For the text-containing cell, return its midpoint in (X, Y) coordinate format. 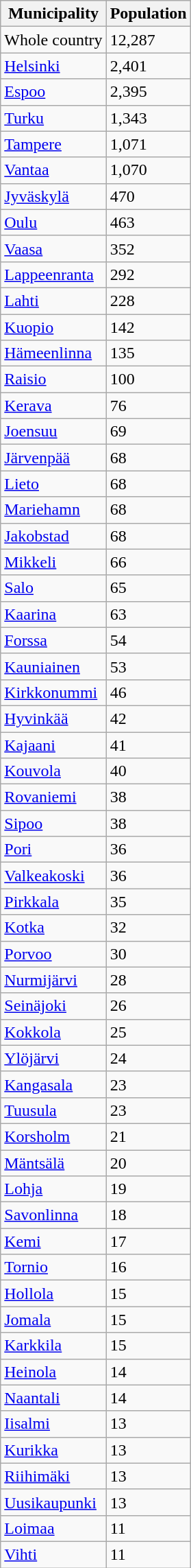
16 (148, 1267)
Tampere (53, 144)
30 (148, 954)
Kirkkonummi (53, 692)
63 (148, 614)
Tuusula (53, 1110)
Savonlinna (53, 1215)
Porvoo (53, 954)
Joensuu (53, 432)
Kouvola (53, 771)
Valkeakoski (53, 876)
Seinäjoki (53, 1006)
20 (148, 1163)
69 (148, 432)
42 (148, 718)
Kotka (53, 928)
Lohja (53, 1189)
Pori (53, 850)
Raisio (53, 379)
Oulu (53, 222)
Kuopio (53, 327)
Heinola (53, 1372)
Kemi (53, 1241)
Vaasa (53, 248)
352 (148, 248)
Jakobstad (53, 536)
65 (148, 588)
Kurikka (53, 1450)
1,343 (148, 118)
142 (148, 327)
18 (148, 1215)
Rovaniemi (53, 797)
17 (148, 1241)
12,287 (148, 40)
Hämeenlinna (53, 353)
76 (148, 406)
Nurmijärvi (53, 980)
66 (148, 562)
Espoo (53, 92)
19 (148, 1189)
Lappeenranta (53, 274)
Forssa (53, 640)
Municipality (53, 14)
2,401 (148, 66)
470 (148, 196)
32 (148, 928)
21 (148, 1136)
463 (148, 222)
Hyvinkää (53, 718)
Hollola (53, 1294)
54 (148, 640)
2,395 (148, 92)
Whole country (53, 40)
Mikkeli (53, 562)
Uusikaupunki (53, 1502)
Salo (53, 588)
41 (148, 745)
Turku (53, 118)
Riihimäki (53, 1476)
Kokkola (53, 1032)
Pirkkala (53, 902)
Lieto (53, 484)
100 (148, 379)
Iisalmi (53, 1424)
1,070 (148, 170)
Kerava (53, 406)
Mäntsälä (53, 1163)
Lahti (53, 301)
28 (148, 980)
Vantaa (53, 170)
Kangasala (53, 1084)
35 (148, 902)
Naantali (53, 1398)
Loimaa (53, 1528)
Kaarina (53, 614)
Helsinki (53, 66)
Jyväskylä (53, 196)
Korsholm (53, 1136)
Ylöjärvi (53, 1058)
25 (148, 1032)
Karkkila (53, 1346)
1,071 (148, 144)
24 (148, 1058)
Kajaani (53, 745)
40 (148, 771)
Sipoo (53, 823)
53 (148, 666)
Vihti (53, 1554)
292 (148, 274)
Population (148, 14)
Tornio (53, 1267)
228 (148, 301)
26 (148, 1006)
135 (148, 353)
Järvenpää (53, 458)
Jomala (53, 1320)
46 (148, 692)
Mariehamn (53, 510)
Kauniainen (53, 666)
